Output the [x, y] coordinate of the center of the cell containing the given text.  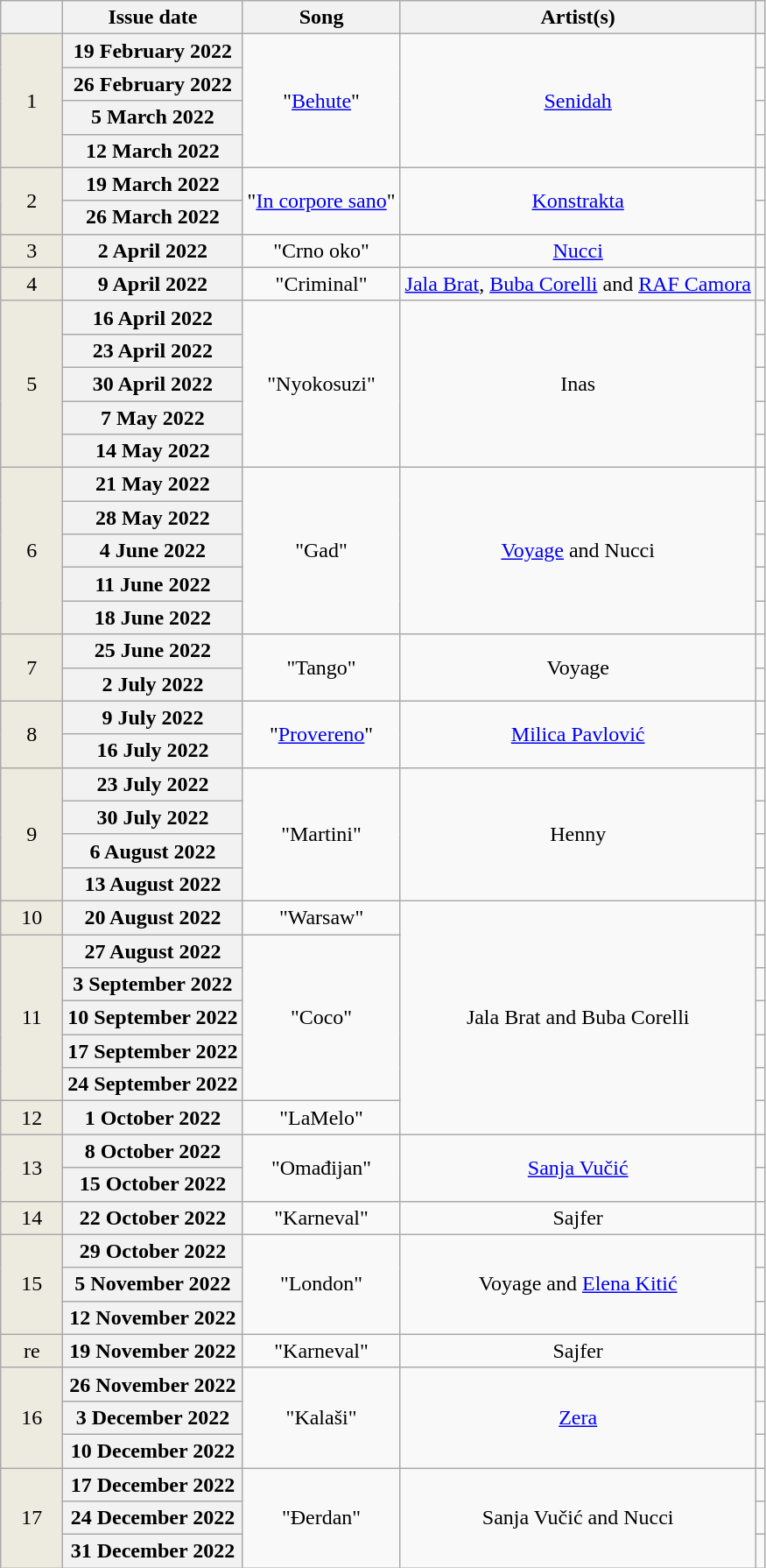
5 [32, 384]
Song [321, 18]
"Behute" [321, 101]
Zera [578, 1417]
Jala Brat and Buba Corelli [578, 1017]
8 October 2022 [152, 1151]
4 [32, 284]
9 July 2022 [152, 717]
Senidah [578, 101]
10 [32, 917]
"Gad" [321, 551]
19 March 2022 [152, 184]
24 December 2022 [152, 1518]
12 [32, 1118]
26 March 2022 [152, 217]
31 December 2022 [152, 1551]
30 July 2022 [152, 817]
"In corpore sano" [321, 201]
"Coco" [321, 1017]
17 December 2022 [152, 1485]
3 December 2022 [152, 1417]
13 August 2022 [152, 884]
16 [32, 1417]
"Warsaw" [321, 917]
2 April 2022 [152, 251]
5 March 2022 [152, 117]
15 [32, 1284]
23 July 2022 [152, 784]
8 [32, 734]
3 September 2022 [152, 985]
Artist(s) [578, 18]
Voyage [578, 667]
Sanja Vučić [578, 1168]
9 April 2022 [152, 284]
11 [32, 1017]
21 May 2022 [152, 484]
26 February 2022 [152, 84]
12 March 2022 [152, 151]
Milica Pavlović [578, 734]
1 October 2022 [152, 1118]
Inas [578, 384]
7 May 2022 [152, 418]
26 November 2022 [152, 1384]
"Omađijan" [321, 1168]
14 [32, 1218]
29 October 2022 [152, 1251]
2 July 2022 [152, 684]
12 November 2022 [152, 1317]
Voyage and Elena Kitić [578, 1284]
16 July 2022 [152, 751]
"Kalaši" [321, 1417]
17 [32, 1518]
19 November 2022 [152, 1351]
18 June 2022 [152, 618]
2 [32, 201]
24 September 2022 [152, 1084]
Henny [578, 834]
4 June 2022 [152, 551]
"Nyokosuzi" [321, 384]
Konstrakta [578, 201]
"London" [321, 1284]
3 [32, 251]
Nucci [578, 251]
10 September 2022 [152, 1018]
Sanja Vučić and Nucci [578, 1518]
17 September 2022 [152, 1051]
6 [32, 551]
13 [32, 1168]
1 [32, 101]
11 June 2022 [152, 584]
25 June 2022 [152, 651]
Jala Brat, Buba Corelli and RAF Camora [578, 284]
"Provereno" [321, 734]
re [32, 1351]
30 April 2022 [152, 384]
27 August 2022 [152, 950]
23 April 2022 [152, 350]
28 May 2022 [152, 518]
20 August 2022 [152, 917]
"Đerdan" [321, 1518]
"LaMelo" [321, 1118]
22 October 2022 [152, 1218]
Issue date [152, 18]
15 October 2022 [152, 1184]
7 [32, 667]
"Crno oko" [321, 251]
16 April 2022 [152, 317]
19 February 2022 [152, 51]
"Martini" [321, 834]
Voyage and Nucci [578, 551]
5 November 2022 [152, 1284]
"Tango" [321, 667]
"Criminal" [321, 284]
14 May 2022 [152, 451]
10 December 2022 [152, 1451]
9 [32, 834]
6 August 2022 [152, 851]
